Pinpoint the cell where the given text exists, returning its [x, y] midpoint coordinate. 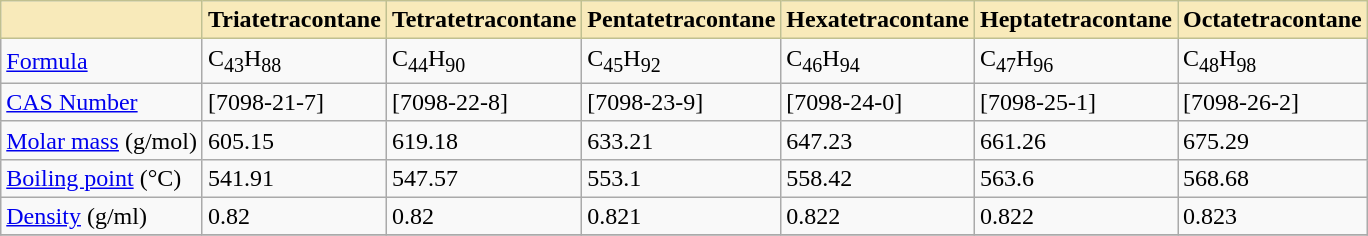
Hexatetracontane [878, 20]
[7098-22-8] [484, 102]
553.1 [682, 178]
Tetratetracontane [484, 20]
Octatetracontane [1273, 20]
605.15 [294, 140]
675.29 [1273, 140]
C46H94 [878, 61]
633.21 [682, 140]
558.42 [878, 178]
Density (g/ml) [102, 216]
541.91 [294, 178]
647.23 [878, 140]
Molar mass (g/mol) [102, 140]
Formula [102, 61]
0.821 [682, 216]
[7098-25-1] [1076, 102]
C45H92 [682, 61]
[7098-21-7] [294, 102]
Pentatetracontane [682, 20]
C47H96 [1076, 61]
Boiling point (°C) [102, 178]
661.26 [1076, 140]
C48H98 [1273, 61]
C43H88 [294, 61]
568.68 [1273, 178]
547.57 [484, 178]
[7098-26-2] [1273, 102]
[7098-24-0] [878, 102]
619.18 [484, 140]
CAS Number [102, 102]
C44H90 [484, 61]
[7098-23-9] [682, 102]
0.823 [1273, 216]
563.6 [1076, 178]
Triatetracontane [294, 20]
Heptatetracontane [1076, 20]
